Determine the [x, y] coordinate at the center of the cell enclosing the given text.  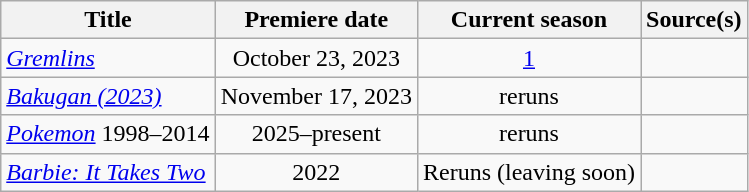
Current season [528, 20]
Bakugan (2023) [108, 96]
October 23, 2023 [316, 58]
2022 [316, 172]
Barbie: It Takes Two [108, 172]
Reruns (leaving soon) [528, 172]
2025–present [316, 134]
Gremlins [108, 58]
Pokemon 1998–2014 [108, 134]
Source(s) [694, 20]
Title [108, 20]
November 17, 2023 [316, 96]
1 [528, 58]
Premiere date [316, 20]
